Scan for the cell matching the given text and deliver its (X, Y) coordinate at center. 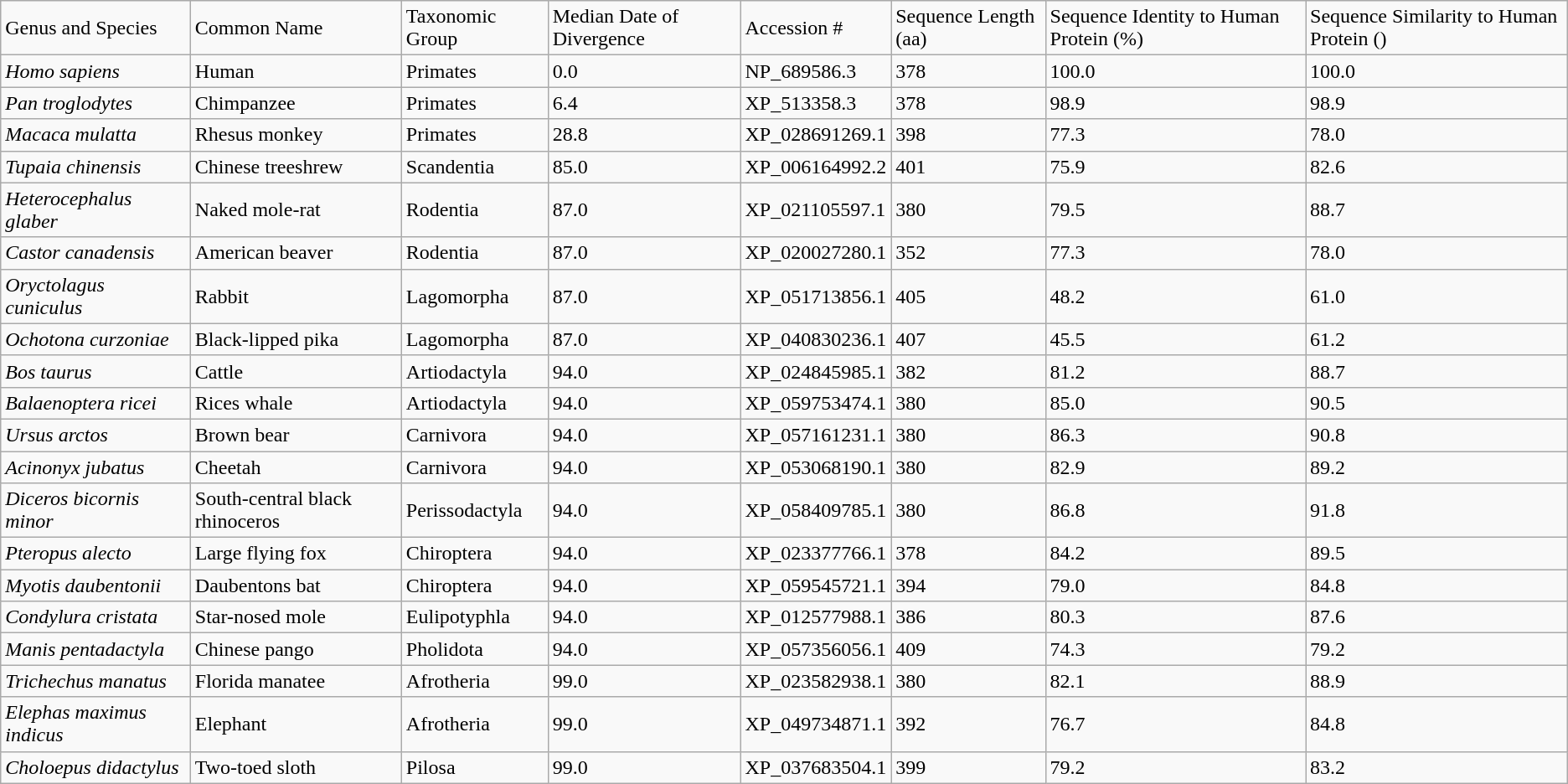
Rices whale (296, 403)
392 (968, 724)
Homo sapiens (95, 71)
83.2 (1437, 767)
Tupaia chinensis (95, 167)
Choloepus didactylus (95, 767)
Brown bear (296, 435)
409 (968, 649)
407 (968, 339)
Pteropus alecto (95, 554)
XP_028691269.1 (816, 135)
Acinonyx jubatus (95, 467)
87.6 (1437, 617)
61.0 (1437, 297)
Trichechus manatus (95, 681)
XP_040830236.1 (816, 339)
Diceros bicornis minor (95, 511)
394 (968, 585)
Florida manatee (296, 681)
90.8 (1437, 435)
Ursus arctos (95, 435)
Star-nosed mole (296, 617)
Elephas maximus indicus (95, 724)
Bos taurus (95, 371)
American beaver (296, 253)
Cattle (296, 371)
Balaenoptera ricei (95, 403)
XP_513358.3 (816, 103)
Manis pentadactyla (95, 649)
Oryctolagus cuniculus (95, 297)
82.1 (1175, 681)
Perissodactyla (474, 511)
XP_012577988.1 (816, 617)
Daubentons bat (296, 585)
XP_006164992.2 (816, 167)
79.5 (1175, 209)
Cheetah (296, 467)
Eulipotyphla (474, 617)
89.5 (1437, 554)
Median Date of Divergence (644, 28)
74.3 (1175, 649)
Sequence Similarity to Human Protein () (1437, 28)
Pan troglodytes (95, 103)
399 (968, 767)
82.9 (1175, 467)
XP_021105597.1 (816, 209)
28.8 (644, 135)
398 (968, 135)
Naked mole-rat (296, 209)
Elephant (296, 724)
Pilosa (474, 767)
XP_059545721.1 (816, 585)
Genus and Species (95, 28)
XP_057161231.1 (816, 435)
XP_059753474.1 (816, 403)
75.9 (1175, 167)
Black-lipped pika (296, 339)
84.2 (1175, 554)
Chinese treeshrew (296, 167)
405 (968, 297)
XP_020027280.1 (816, 253)
XP_023582938.1 (816, 681)
Rhesus monkey (296, 135)
48.2 (1175, 297)
80.3 (1175, 617)
6.4 (644, 103)
Castor canadensis (95, 253)
XP_049734871.1 (816, 724)
Pholidota (474, 649)
Condylura cristata (95, 617)
Common Name (296, 28)
Two-toed sloth (296, 767)
91.8 (1437, 511)
XP_037683504.1 (816, 767)
Human (296, 71)
Accession # (816, 28)
Macaca mulatta (95, 135)
XP_058409785.1 (816, 511)
45.5 (1175, 339)
Scandentia (474, 167)
XP_057356056.1 (816, 649)
352 (968, 253)
Myotis daubentonii (95, 585)
61.2 (1437, 339)
Sequence Length (aa) (968, 28)
XP_024845985.1 (816, 371)
86.8 (1175, 511)
XP_053068190.1 (816, 467)
401 (968, 167)
81.2 (1175, 371)
386 (968, 617)
82.6 (1437, 167)
Chimpanzee (296, 103)
76.7 (1175, 724)
NP_689586.3 (816, 71)
88.9 (1437, 681)
Taxonomic Group (474, 28)
Rabbit (296, 297)
89.2 (1437, 467)
86.3 (1175, 435)
XP_051713856.1 (816, 297)
90.5 (1437, 403)
Chinese pango (296, 649)
0.0 (644, 71)
382 (968, 371)
Ochotona curzoniae (95, 339)
Sequence Identity to Human Protein (%) (1175, 28)
XP_023377766.1 (816, 554)
79.0 (1175, 585)
South-central black rhinoceros (296, 511)
Large flying fox (296, 554)
Heterocephalus glaber (95, 209)
